Output the (x, y) coordinate of the center of the cell containing the given text.  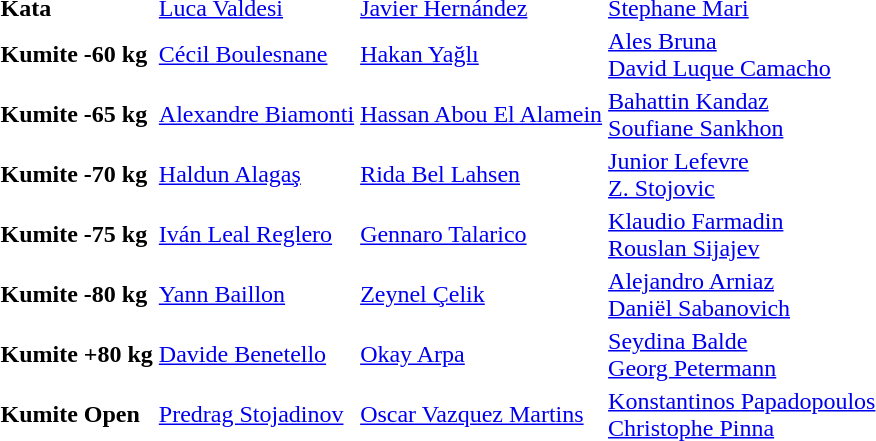
Zeynel Çelik (482, 294)
Rida Bel Lahsen (482, 174)
Cécil Boulesnane (256, 54)
Davide Benetello (256, 354)
Alexandre Biamonti (256, 114)
Hakan Yağlı (482, 54)
Hassan Abou El Alamein (482, 114)
Gennaro Talarico (482, 234)
Okay Arpa (482, 354)
Haldun Alagaş (256, 174)
Iván Leal Reglero (256, 234)
Yann Baillon (256, 294)
